Output the [x, y] coordinate of the center of the cell containing the given text.  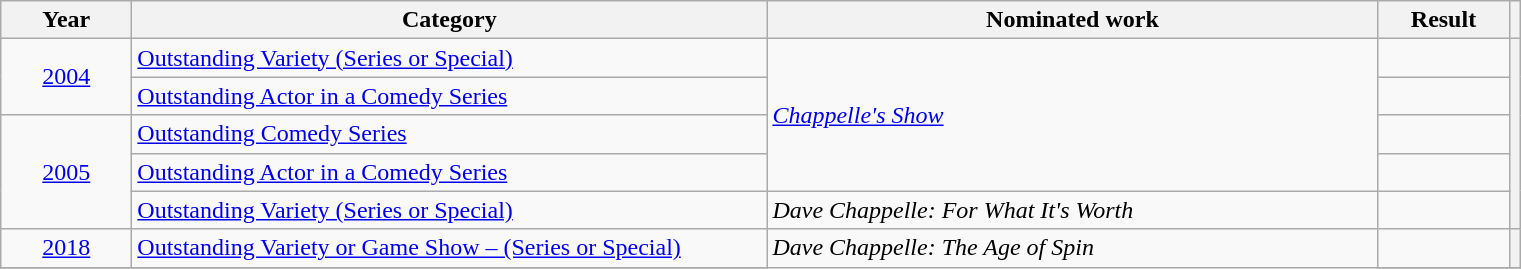
Outstanding Comedy Series [450, 134]
Year [66, 20]
Nominated work [1072, 20]
2004 [66, 77]
2005 [66, 172]
Chappelle's Show [1072, 115]
Dave Chappelle: For What It's Worth [1072, 210]
Result [1444, 20]
Outstanding Variety or Game Show – (Series or Special) [450, 248]
Dave Chappelle: The Age of Spin [1072, 248]
2018 [66, 248]
Category [450, 20]
